Detect which cell encompasses the target text, then output its [x, y] center coordinate. 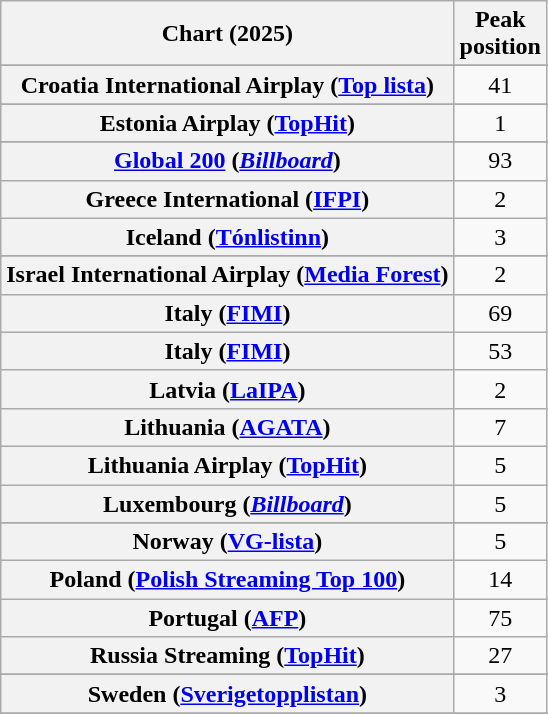
14 [500, 580]
Lithuania (AGATA) [228, 427]
Global 200 (Billboard) [228, 161]
1 [500, 123]
Chart (2025) [228, 34]
Russia Streaming (TopHit) [228, 656]
93 [500, 161]
Iceland (Tónlistinn) [228, 237]
Greece International (IFPI) [228, 199]
Luxembourg (Billboard) [228, 503]
Poland (Polish Streaming Top 100) [228, 580]
75 [500, 618]
Croatia International Airplay (Top lista) [228, 85]
27 [500, 656]
Norway (VG-lista) [228, 542]
Israel International Airplay (Media Forest) [228, 275]
Latvia (LaIPA) [228, 389]
41 [500, 85]
Lithuania Airplay (TopHit) [228, 465]
Portugal (AFP) [228, 618]
Estonia Airplay (TopHit) [228, 123]
Sweden (Sverigetopplistan) [228, 694]
53 [500, 351]
Peakposition [500, 34]
69 [500, 313]
7 [500, 427]
